Return (x, y) of the center of cell containing provided text 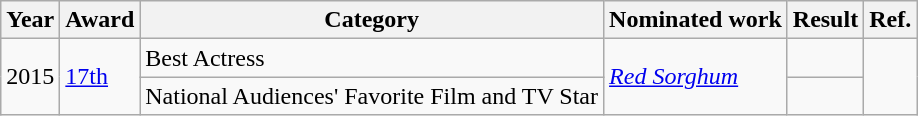
Year (30, 20)
Result (825, 20)
Nominated work (696, 20)
Ref. (890, 20)
National Audiences' Favorite Film and TV Star (372, 96)
Best Actress (372, 58)
2015 (30, 77)
Category (372, 20)
Award (100, 20)
17th (100, 77)
Red Sorghum (696, 77)
